Detect which cell encompasses the target text, then output its (x, y) center coordinate. 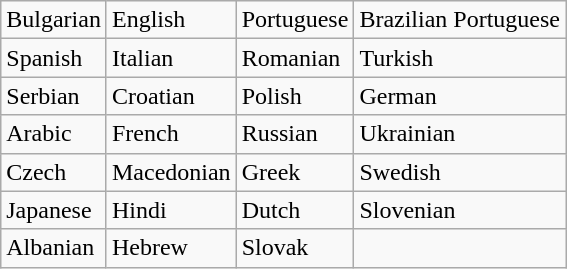
Serbian (54, 96)
Dutch (295, 210)
Arabic (54, 134)
Swedish (460, 172)
Czech (54, 172)
Portuguese (295, 20)
Turkish (460, 58)
Ukrainian (460, 134)
Hindi (171, 210)
Brazilian Portuguese (460, 20)
Greek (295, 172)
Macedonian (171, 172)
Italian (171, 58)
Slovak (295, 248)
Japanese (54, 210)
Russian (295, 134)
Hebrew (171, 248)
Polish (295, 96)
Bulgarian (54, 20)
Slovenian (460, 210)
Romanian (295, 58)
Croatian (171, 96)
Spanish (54, 58)
French (171, 134)
Albanian (54, 248)
German (460, 96)
English (171, 20)
